Return the [X, Y] coordinate for the center point of the cell that contains the specified text.  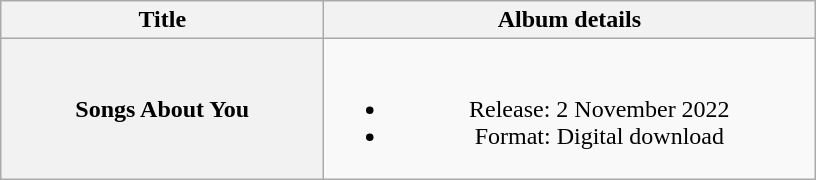
Songs About You [162, 109]
Title [162, 20]
Release: 2 November 2022Format: Digital download [570, 109]
Album details [570, 20]
